Return [X, Y] of the center of cell containing provided text 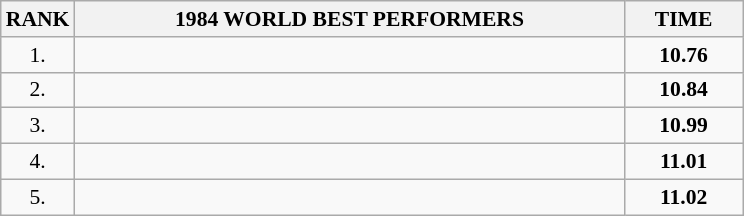
11.01 [684, 162]
RANK [38, 19]
10.76 [684, 55]
2. [38, 90]
1984 WORLD BEST PERFORMERS [349, 19]
5. [38, 197]
TIME [684, 19]
10.99 [684, 126]
11.02 [684, 197]
4. [38, 162]
3. [38, 126]
10.84 [684, 90]
1. [38, 55]
